Find where the given text appears and provide that cell's center as [x, y] coordinate. 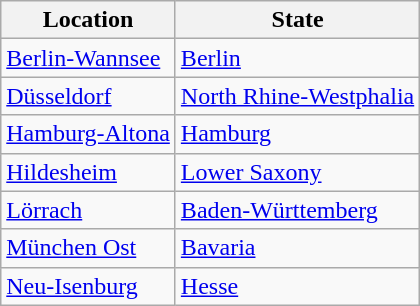
Hildesheim [88, 172]
Düsseldorf [88, 96]
Hesse [297, 286]
Berlin-Wannsee [88, 58]
Location [88, 20]
Neu-Isenburg [88, 286]
Hamburg [297, 134]
München Ost [88, 248]
Lower Saxony [297, 172]
Lörrach [88, 210]
State [297, 20]
Berlin [297, 58]
Hamburg-Altona [88, 134]
Baden-Württemberg [297, 210]
Bavaria [297, 248]
North Rhine-Westphalia [297, 96]
